Scan for the cell matching the given text and deliver its [X, Y] coordinate at center. 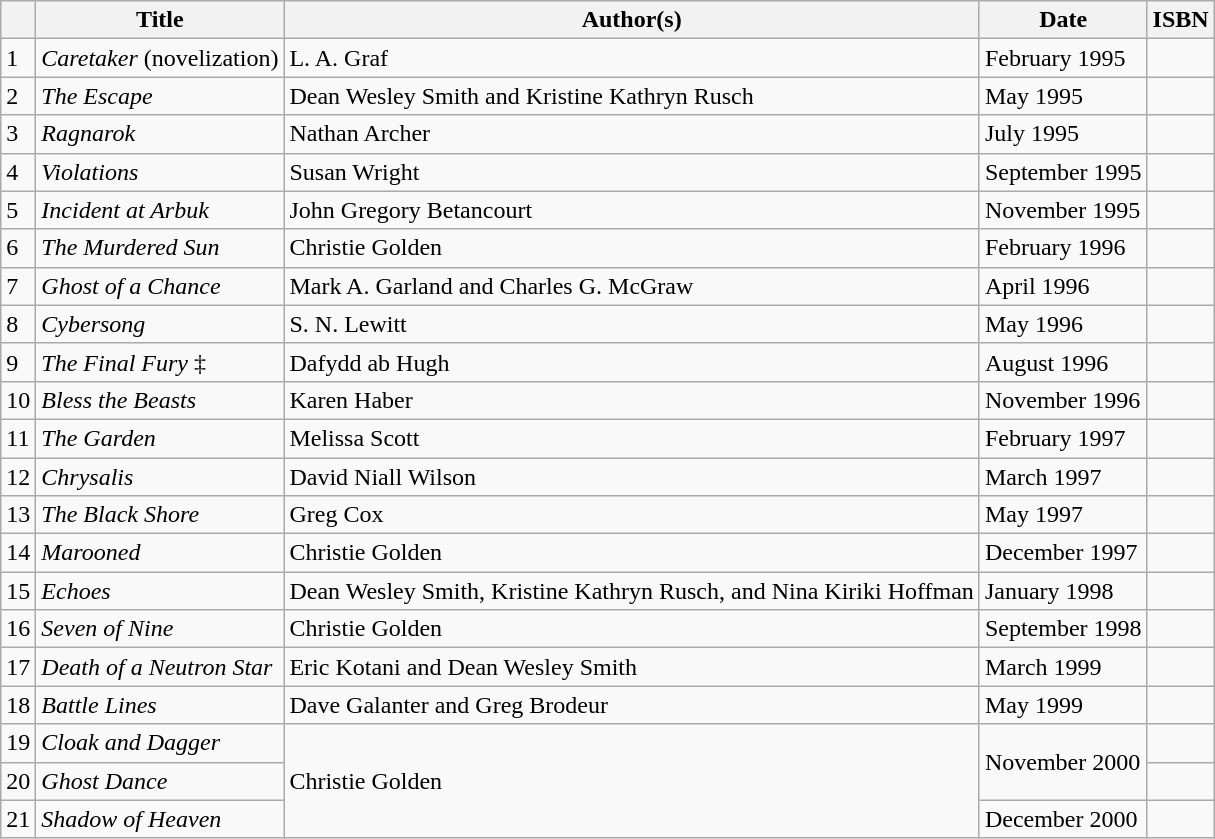
Nathan Archer [632, 134]
Violations [160, 172]
May 1999 [1063, 705]
7 [18, 286]
December 2000 [1063, 819]
Marooned [160, 553]
Ghost of a Chance [160, 286]
March 1997 [1063, 477]
Author(s) [632, 20]
November 1995 [1063, 210]
Ragnarok [160, 134]
3 [18, 134]
February 1995 [1063, 58]
David Niall Wilson [632, 477]
14 [18, 553]
May 1995 [1063, 96]
4 [18, 172]
November 1996 [1063, 400]
12 [18, 477]
8 [18, 324]
15 [18, 591]
The Garden [160, 438]
Date [1063, 20]
Melissa Scott [632, 438]
The Final Fury ‡ [160, 362]
May 1996 [1063, 324]
May 1997 [1063, 515]
September 1998 [1063, 629]
S. N. Lewitt [632, 324]
John Gregory Betancourt [632, 210]
17 [18, 667]
5 [18, 210]
Greg Cox [632, 515]
September 1995 [1063, 172]
10 [18, 400]
Shadow of Heaven [160, 819]
18 [18, 705]
Seven of Nine [160, 629]
Dean Wesley Smith, Kristine Kathryn Rusch, and Nina Kiriki Hoffman [632, 591]
Echoes [160, 591]
6 [18, 248]
11 [18, 438]
Incident at Arbuk [160, 210]
Cloak and Dagger [160, 743]
13 [18, 515]
Karen Haber [632, 400]
Chrysalis [160, 477]
November 2000 [1063, 762]
Dave Galanter and Greg Brodeur [632, 705]
16 [18, 629]
April 1996 [1063, 286]
21 [18, 819]
Mark A. Garland and Charles G. McGraw [632, 286]
9 [18, 362]
The Murdered Sun [160, 248]
19 [18, 743]
Dean Wesley Smith and Kristine Kathryn Rusch [632, 96]
L. A. Graf [632, 58]
Dafydd ab Hugh [632, 362]
Battle Lines [160, 705]
Susan Wright [632, 172]
January 1998 [1063, 591]
July 1995 [1063, 134]
The Escape [160, 96]
Bless the Beasts [160, 400]
Death of a Neutron Star [160, 667]
1 [18, 58]
Ghost Dance [160, 781]
ISBN [1180, 20]
Cybersong [160, 324]
March 1999 [1063, 667]
2 [18, 96]
February 1996 [1063, 248]
August 1996 [1063, 362]
December 1997 [1063, 553]
Eric Kotani and Dean Wesley Smith [632, 667]
The Black Shore [160, 515]
February 1997 [1063, 438]
Title [160, 20]
20 [18, 781]
Caretaker (novelization) [160, 58]
